From the cell containing the given text, extract its center point as (X, Y) coordinate. 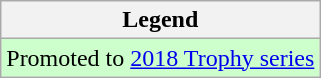
Legend (160, 20)
Promoted to 2018 Trophy series (160, 58)
